Search for the cell housing the specified text and yield its [X, Y] center coordinate. 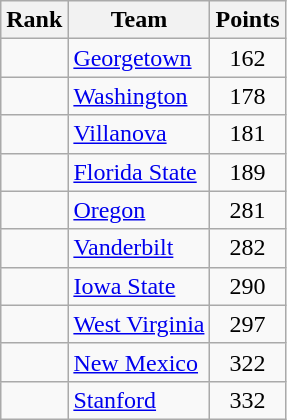
Stanford [139, 400]
Vanderbilt [139, 248]
Rank [34, 20]
Georgetown [139, 58]
Villanova [139, 134]
322 [248, 362]
332 [248, 400]
181 [248, 134]
189 [248, 172]
Oregon [139, 210]
Points [248, 20]
281 [248, 210]
West Virginia [139, 324]
282 [248, 248]
297 [248, 324]
Iowa State [139, 286]
162 [248, 58]
Washington [139, 96]
New Mexico [139, 362]
Team [139, 20]
Florida State [139, 172]
290 [248, 286]
178 [248, 96]
